Extract the (x, y) coordinate from the center of the cell holding the provided text.  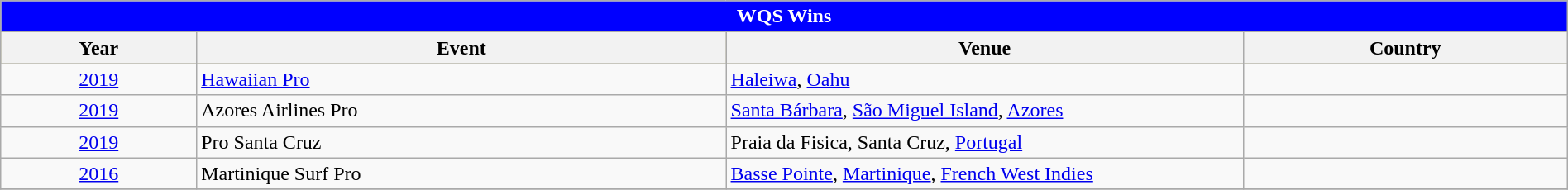
Santa Bárbara, São Miguel Island, Azores (984, 111)
2016 (99, 173)
Event (461, 48)
Country (1405, 48)
Venue (984, 48)
Pro Santa Cruz (461, 142)
Hawaiian Pro (461, 79)
Azores Airlines Pro (461, 111)
Basse Pointe, Martinique, French West Indies (984, 173)
Haleiwa, Oahu (984, 79)
Praia da Fisica, Santa Cruz, Portugal (984, 142)
Martinique Surf Pro (461, 173)
Year (99, 48)
WQS Wins (784, 17)
